Output the (X, Y) coordinate of the center of the cell containing the given text.  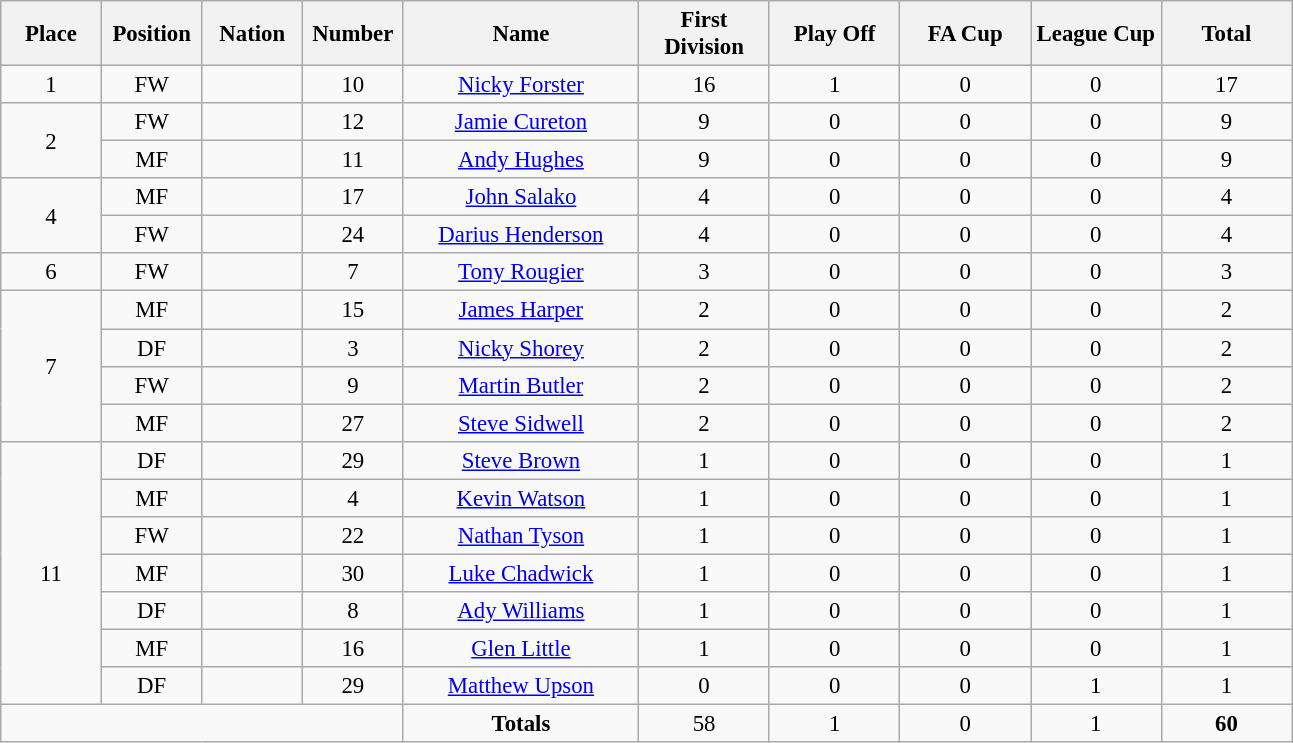
Ady Williams (521, 611)
Andy Hughes (521, 160)
24 (354, 235)
30 (354, 573)
Play Off (834, 34)
Tony Rougier (521, 273)
First Division (704, 34)
6 (52, 273)
Steve Sidwell (521, 423)
58 (704, 724)
27 (354, 423)
22 (354, 536)
Total (1226, 34)
Matthew Upson (521, 686)
Place (52, 34)
8 (354, 611)
Martin Butler (521, 385)
Totals (521, 724)
Luke Chadwick (521, 573)
Position (152, 34)
Number (354, 34)
FA Cup (966, 34)
Darius Henderson (521, 235)
Steve Brown (521, 460)
Name (521, 34)
Glen Little (521, 648)
Nation (252, 34)
John Salako (521, 197)
James Harper (521, 310)
Nicky Shorey (521, 348)
Jamie Cureton (521, 122)
60 (1226, 724)
Nathan Tyson (521, 536)
League Cup (1096, 34)
12 (354, 122)
Kevin Watson (521, 498)
10 (354, 85)
15 (354, 310)
Nicky Forster (521, 85)
